Output the (x, y) coordinate of the center of the cell containing the given text.  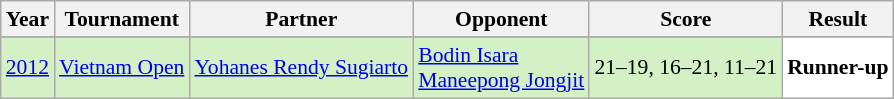
Opponent (501, 19)
2012 (28, 68)
Year (28, 19)
Runner-up (838, 68)
Vietnam Open (122, 68)
Yohanes Rendy Sugiarto (301, 68)
21–19, 16–21, 11–21 (686, 68)
Bodin Isara Maneepong Jongjit (501, 68)
Tournament (122, 19)
Partner (301, 19)
Result (838, 19)
Score (686, 19)
